Pinpoint the cell where the given text exists, returning its [x, y] midpoint coordinate. 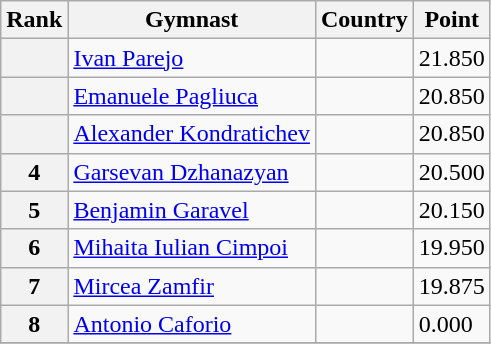
Ivan Parejo [192, 58]
Antonio Caforio [192, 324]
4 [34, 172]
Country [364, 20]
19.950 [452, 248]
8 [34, 324]
Mircea Zamfir [192, 286]
20.500 [452, 172]
21.850 [452, 58]
Benjamin Garavel [192, 210]
20.150 [452, 210]
Alexander Kondratichev [192, 134]
Rank [34, 20]
Point [452, 20]
6 [34, 248]
Emanuele Pagliuca [192, 96]
Gymnast [192, 20]
Garsevan Dzhanazyan [192, 172]
5 [34, 210]
7 [34, 286]
Mihaita Iulian Cimpoi [192, 248]
19.875 [452, 286]
0.000 [452, 324]
